From the cell containing the given text, extract its center point as [X, Y] coordinate. 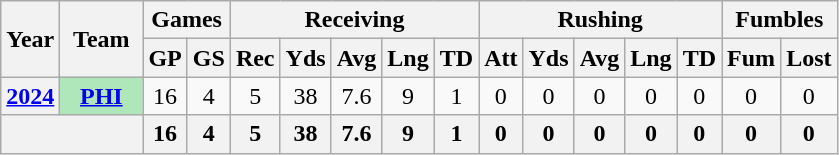
Rec [255, 58]
Lost [809, 58]
GP [165, 58]
Receiving [354, 20]
Fumbles [780, 20]
Year [30, 39]
Rushing [600, 20]
2024 [30, 96]
PHI [102, 96]
Att [501, 58]
Fum [752, 58]
Games [186, 20]
GS [208, 58]
Team [102, 39]
